For the text-containing cell, return its midpoint in (x, y) coordinate format. 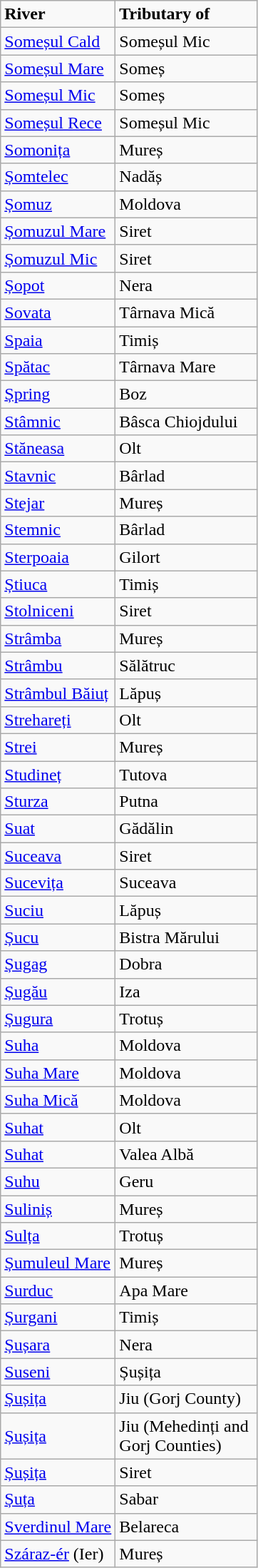
Sterpoaia (58, 557)
Sălătruc (187, 666)
Șpring (58, 394)
Suha Mare (58, 1073)
Stolniceni (58, 611)
Suha (58, 1046)
Gilort (187, 557)
Spătac (58, 367)
Sturza (58, 802)
Șuța (58, 1500)
Suha Mică (58, 1100)
Sverdinul Mare (58, 1527)
Sulța (58, 1236)
Șugău (58, 992)
Boz (187, 394)
Suhu (58, 1181)
Bistra Mărului (187, 937)
Jiu (Mehedinți and Gorj Counties) (187, 1435)
Strâmbu (58, 666)
Someșul Cald (58, 41)
Spaia (58, 340)
Strâmbul Băiuț (58, 693)
Șușara (58, 1345)
Putna (187, 802)
Șomuzul Mare (58, 231)
Somonița (58, 150)
Știuca (58, 584)
Iza (187, 992)
Târnava Mare (187, 367)
Bâsca Chiojdului (187, 422)
Dobra (187, 964)
Gădălin (187, 829)
Șomuz (58, 204)
Jiu (Gorj County) (187, 1399)
Belareca (187, 1527)
Tutova (187, 774)
Strâmba (58, 638)
River (58, 14)
Suseni (58, 1372)
Șumuleul Mare (58, 1263)
Sabar (187, 1500)
Someșul Mare (58, 68)
Tributary of (187, 14)
Valea Albă (187, 1154)
Surduc (58, 1290)
Nadăș (187, 177)
Stemnic (58, 530)
Stâmnic (58, 422)
Stavnic (58, 476)
Șomtelec (58, 177)
Someșul Rece (58, 123)
Studineț (58, 774)
Șugura (58, 1019)
Stejar (58, 503)
Strei (58, 747)
Sucevița (58, 883)
Strehareți (58, 720)
Sovata (58, 312)
Suat (58, 829)
Apa Mare (187, 1290)
Târnava Mică (187, 312)
Száraz-ér (Ier) (58, 1554)
Șugag (58, 964)
Șomuzul Mic (58, 258)
Suciu (58, 910)
Șurgani (58, 1318)
Geru (187, 1181)
Stăneasa (58, 449)
Suliniș (58, 1209)
Șopot (58, 285)
Șucu (58, 937)
